Extract the (X, Y) coordinate from the center of the cell holding the provided text.  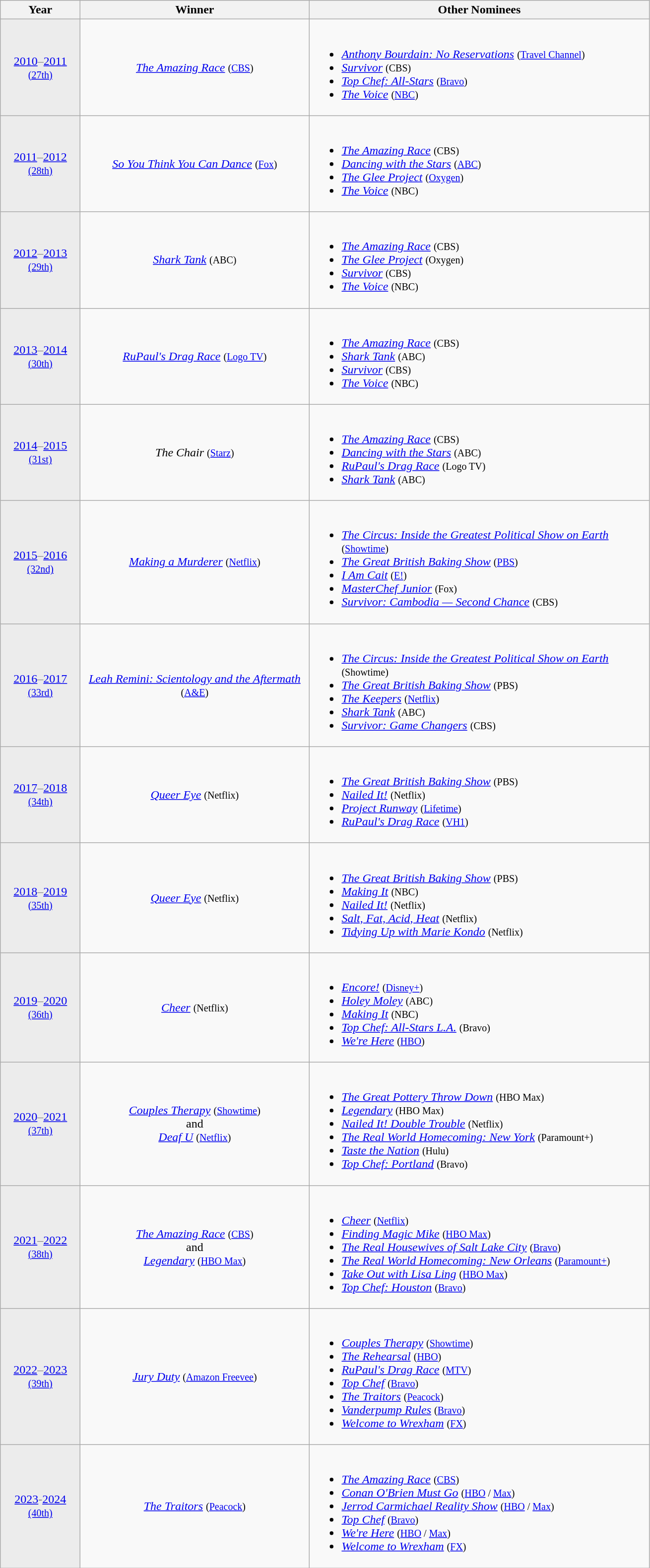
2020–2021(37th) (41, 1124)
The Amazing Race (CBS)Shark Tank (ABC)Survivor (CBS)The Voice (NBC) (479, 356)
Leah Remini: Scientology and the Aftermath (A&E) (195, 685)
Cheer (Netflix) (195, 1007)
2022–2023(39th) (41, 1377)
Year (41, 10)
The Traitors (Peacock) (195, 1506)
The Amazing Race (CBS) and Legendary (HBO Max) (195, 1247)
2013–2014(30th) (41, 356)
Winner (195, 10)
Shark Tank (ABC) (195, 260)
The Chair (Starz) (195, 452)
2010–2011(27th) (41, 67)
2012–2013(29th) (41, 260)
Couples Therapy (Showtime) and Deaf U (Netflix) (195, 1124)
2019–2020(36th) (41, 1007)
2015–2016(32nd) (41, 562)
The Amazing Race (CBS)The Glee Project (Oxygen)Survivor (CBS)The Voice (NBC) (479, 260)
2014–2015(31st) (41, 452)
2016–2017(33rd) (41, 685)
So You Think You Can Dance (Fox) (195, 164)
2018–2019(35th) (41, 898)
2023-2024(40th) (41, 1506)
Other Nominees (479, 10)
The Amazing Race (CBS) (195, 67)
Encore! (Disney+)Holey Moley (ABC)Making It (NBC)Top Chef: All-Stars L.A. (Bravo)We're Here (HBO) (479, 1007)
RuPaul's Drag Race (Logo TV) (195, 356)
Jury Duty (Amazon Freevee) (195, 1377)
Anthony Bourdain: No Reservations (Travel Channel)Survivor (CBS)Top Chef: All-Stars (Bravo)The Voice (NBC) (479, 67)
The Great British Baking Show (PBS)Nailed It! (Netflix)Project Runway (Lifetime)RuPaul's Drag Race (VH1) (479, 795)
The Amazing Race (CBS)Dancing with the Stars (ABC)RuPaul's Drag Race (Logo TV)Shark Tank (ABC) (479, 452)
2017–2018(34th) (41, 795)
The Amazing Race (CBS)Dancing with the Stars (ABC)The Glee Project (Oxygen)The Voice (NBC) (479, 164)
2021–2022(38th) (41, 1247)
The Great British Baking Show (PBS)Making It (NBC)Nailed It! (Netflix)Salt, Fat, Acid, Heat (Netflix)Tidying Up with Marie Kondo (Netflix) (479, 898)
Making a Murderer (Netflix) (195, 562)
2011–2012(28th) (41, 164)
